Scan for the cell matching the given text and deliver its (X, Y) coordinate at center. 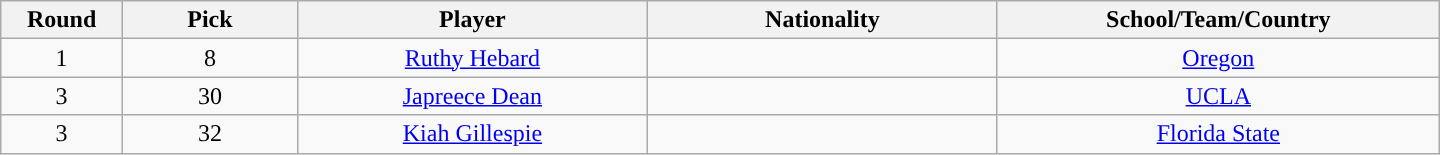
8 (210, 58)
Nationality (822, 20)
1 (62, 58)
Kiah Gillespie (472, 134)
UCLA (1218, 96)
Oregon (1218, 58)
School/Team/Country (1218, 20)
Florida State (1218, 134)
Player (472, 20)
30 (210, 96)
Ruthy Hebard (472, 58)
Pick (210, 20)
Japreece Dean (472, 96)
32 (210, 134)
Round (62, 20)
